For the text-containing cell, return its midpoint in (X, Y) coordinate format. 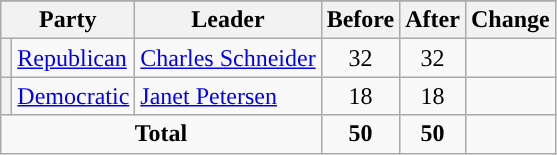
Leader (228, 20)
Democratic (74, 96)
Before (360, 20)
Janet Petersen (228, 96)
After (433, 20)
Total (161, 134)
Republican (74, 58)
Party (68, 20)
Charles Schneider (228, 58)
Change (510, 20)
